Return the (X, Y) coordinate for the center point of the cell that contains the specified text.  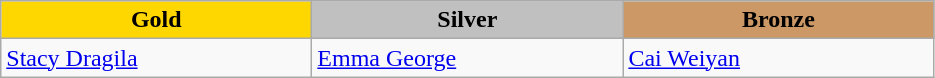
Silver (468, 20)
Bronze (778, 20)
Cai Weiyan (778, 58)
Gold (156, 20)
Emma George (468, 58)
Stacy Dragila (156, 58)
